Return (x, y) of the center of cell containing provided text 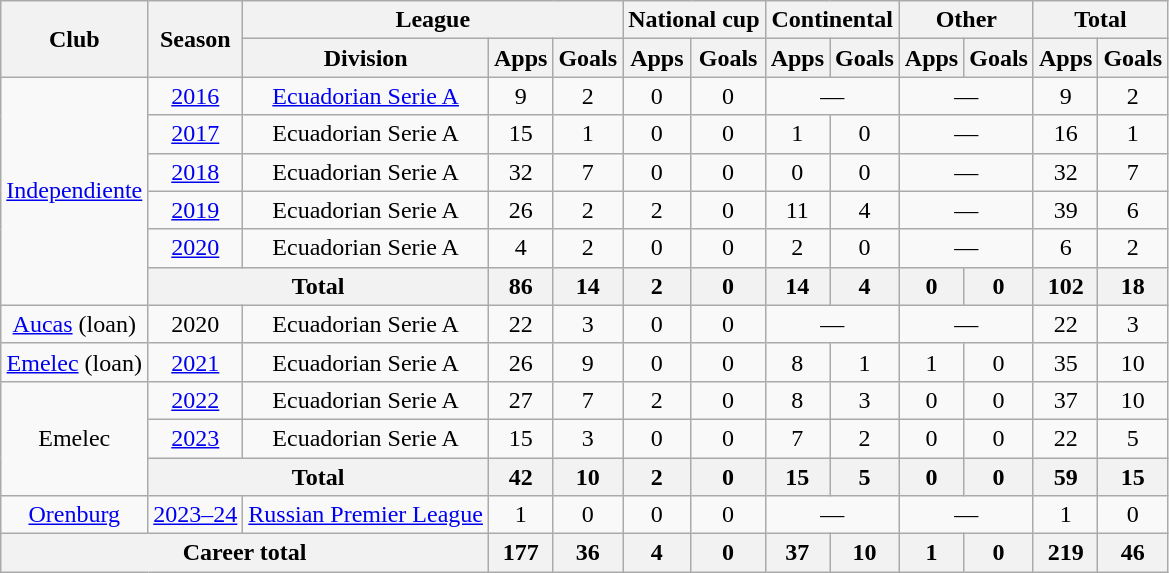
219 (1065, 553)
2021 (196, 362)
35 (1065, 362)
42 (520, 477)
39 (1065, 210)
League (433, 20)
2022 (196, 400)
177 (520, 553)
Emelec (74, 438)
2023 (196, 438)
Russian Premier League (366, 515)
Club (74, 39)
National cup (694, 20)
59 (1065, 477)
102 (1065, 286)
2018 (196, 172)
11 (797, 210)
Emelec (loan) (74, 362)
Orenburg (74, 515)
Other (966, 20)
86 (520, 286)
Continental (832, 20)
2019 (196, 210)
Aucas (loan) (74, 324)
46 (1133, 553)
2023–24 (196, 515)
Division (366, 58)
27 (520, 400)
18 (1133, 286)
Career total (245, 553)
16 (1065, 134)
Season (196, 39)
36 (588, 553)
Independiente (74, 191)
2016 (196, 96)
2017 (196, 134)
